Extract the (X, Y) coordinate from the center of the cell holding the provided text.  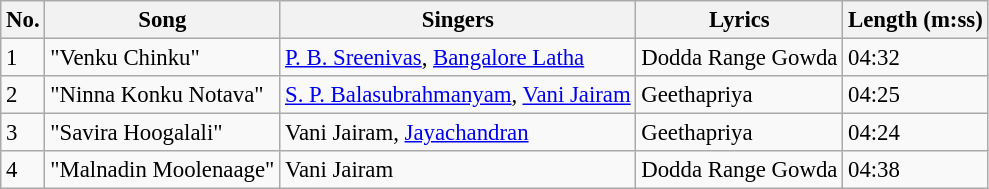
"Malnadin Moolenaage" (162, 170)
Length (m:ss) (916, 20)
Vani Jairam (458, 170)
1 (23, 58)
04:38 (916, 170)
"Ninna Konku Notava" (162, 95)
P. B. Sreenivas, Bangalore Latha (458, 58)
04:24 (916, 133)
Song (162, 20)
Lyrics (740, 20)
No. (23, 20)
3 (23, 133)
04:32 (916, 58)
S. P. Balasubrahmanyam, Vani Jairam (458, 95)
"Savira Hoogalali" (162, 133)
2 (23, 95)
4 (23, 170)
Singers (458, 20)
"Venku Chinku" (162, 58)
Vani Jairam, Jayachandran (458, 133)
04:25 (916, 95)
